Determine the [x, y] coordinate at the center of the cell enclosing the given text.  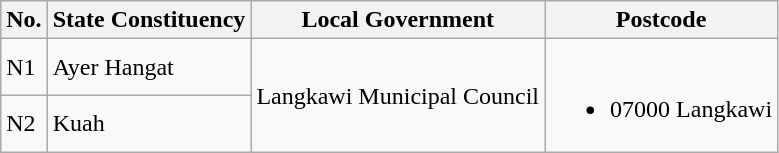
Langkawi Municipal Council [398, 96]
Ayer Hangat [149, 68]
No. [24, 20]
Kuah [149, 124]
Postcode [662, 20]
07000 Langkawi [662, 96]
Local Government [398, 20]
N2 [24, 124]
State Constituency [149, 20]
N1 [24, 68]
